Scan for the cell matching the given text and deliver its (X, Y) coordinate at center. 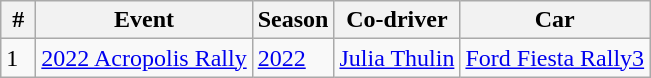
1 (18, 58)
# (18, 20)
Julia Thulin (397, 58)
2022 (293, 58)
Co-driver (397, 20)
Season (293, 20)
Car (555, 20)
Ford Fiesta Rally3 (555, 58)
Event (144, 20)
2022 Acropolis Rally (144, 58)
